Determine the [X, Y] coordinate at the center of the cell enclosing the given text.  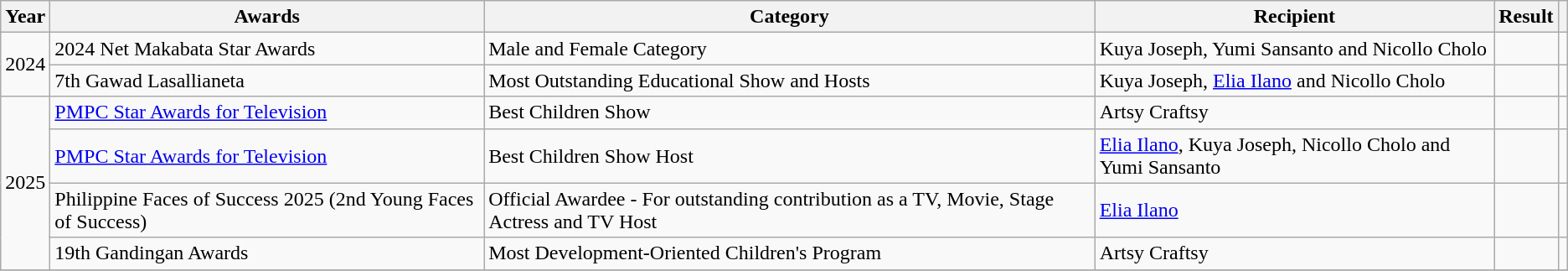
Official Awardee - For outstanding contribution as a TV, Movie, Stage Actress and TV Host [790, 210]
Philippine Faces of Success 2025 (2nd Young Faces of Success) [267, 210]
Most Outstanding Educational Show and Hosts [790, 81]
Category [790, 17]
Kuya Joseph, Yumi Sansanto and Nicollo Cholo [1295, 49]
19th Gandingan Awards [267, 253]
Result [1526, 17]
2025 [25, 183]
2024 [25, 65]
Male and Female Category [790, 49]
Most Development-Oriented Children's Program [790, 253]
Elia Ilano, Kuya Joseph, Nicollo Cholo and Yumi Sansanto [1295, 156]
2024 Net Makabata Star Awards [267, 49]
Year [25, 17]
Awards [267, 17]
Kuya Joseph, Elia Ilano and Nicollo Cholo [1295, 81]
Best Children Show Host [790, 156]
7th Gawad Lasallianeta [267, 81]
Elia Ilano [1295, 210]
Recipient [1295, 17]
Best Children Show [790, 112]
